Extract the [X, Y] coordinate from the center of the cell holding the provided text.  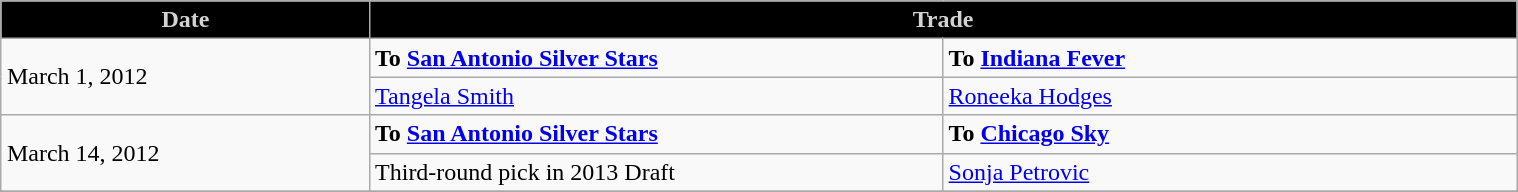
Trade [944, 20]
To Indiana Fever [1230, 58]
Sonja Petrovic [1230, 172]
March 14, 2012 [185, 153]
Roneeka Hodges [1230, 96]
To Chicago Sky [1230, 134]
Date [185, 20]
March 1, 2012 [185, 77]
Tangela Smith [657, 96]
Third-round pick in 2013 Draft [657, 172]
